Return the (x, y) coordinate for the center point of the cell that contains the specified text.  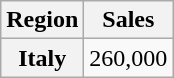
260,000 (128, 58)
Italy (42, 58)
Sales (128, 20)
Region (42, 20)
